Find where the given text appears and provide that cell's center as (X, Y) coordinate. 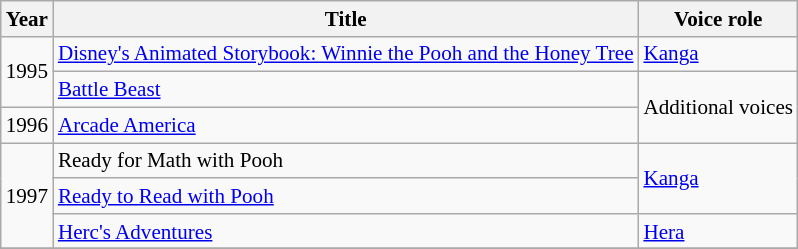
Title (346, 18)
Additional voices (718, 108)
Year (27, 18)
Voice role (718, 18)
1997 (27, 196)
1995 (27, 72)
Battle Beast (346, 90)
Disney's Animated Storybook: Winnie the Pooh and the Honey Tree (346, 54)
Ready for Math with Pooh (346, 160)
Ready to Read with Pooh (346, 196)
Herc's Adventures (346, 230)
1996 (27, 124)
Hera (718, 230)
Arcade America (346, 124)
